Search for the cell housing the specified text and yield its [x, y] center coordinate. 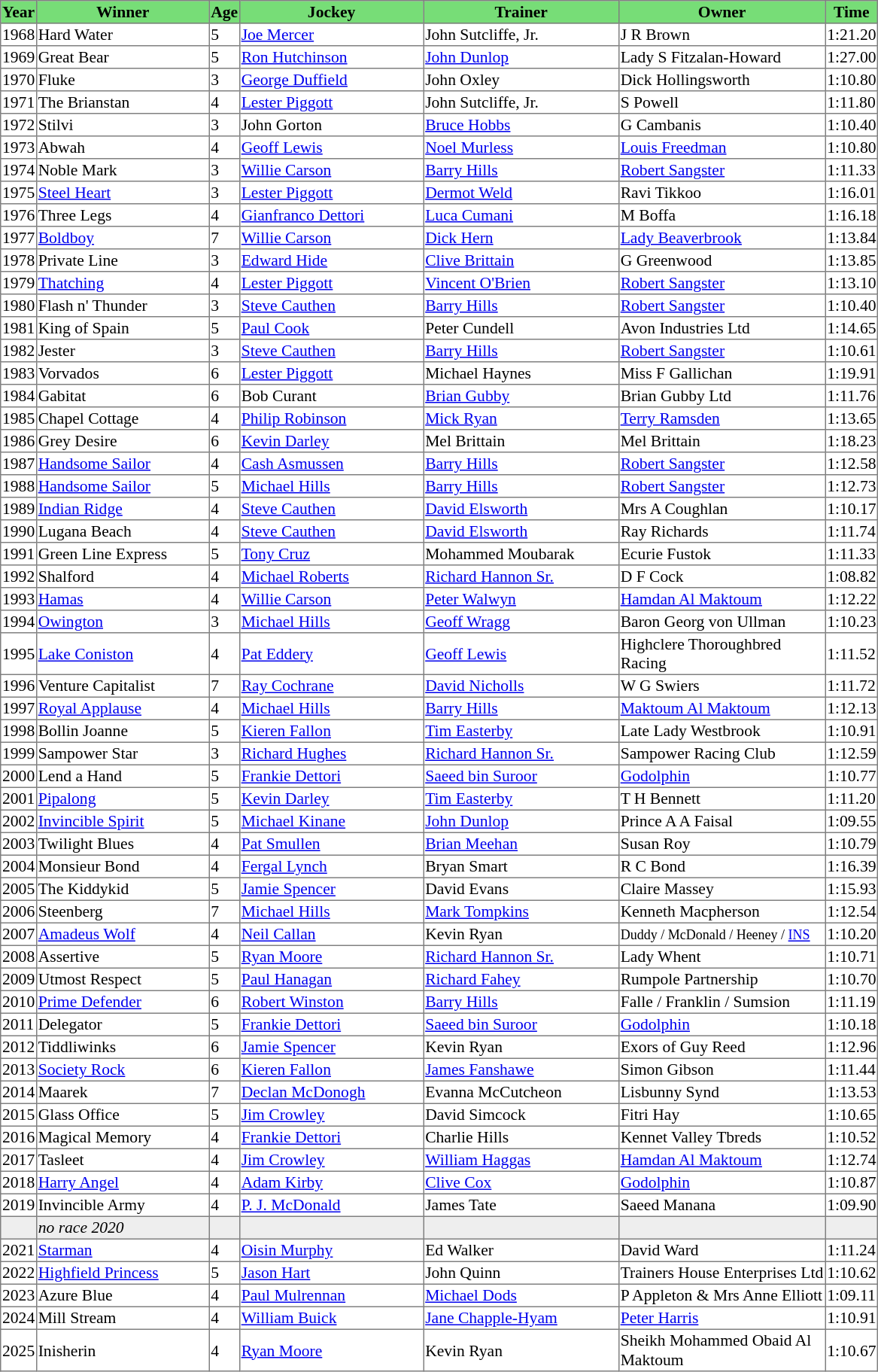
1:27.00 [852, 57]
1:09.55 [852, 821]
2014 [19, 1092]
Mohammed Moubarak [521, 554]
Lake Coniston [123, 654]
Invincible Spirit [123, 821]
Lady Whent [722, 957]
1:14.65 [852, 328]
Tony Cruz [331, 554]
Sampower Racing Club [722, 753]
1981 [19, 328]
1:10.65 [852, 1115]
Baron Georg von Ullman [722, 622]
Harry Angel [123, 1182]
Saeed Manana [722, 1205]
M Boffa [722, 215]
Dick Hollingsworth [722, 80]
Paul Mulrennan [331, 1295]
Private Line [123, 260]
1989 [19, 509]
David Simcock [521, 1115]
Richard Hughes [331, 753]
2022 [19, 1273]
1:11.74 [852, 531]
Noel Murless [521, 148]
1:13.84 [852, 238]
Late Lady Westbrook [722, 731]
Jockey [331, 12]
1:10.23 [852, 622]
1:21.20 [852, 35]
Claire Massey [722, 889]
Hamas [123, 599]
David Evans [521, 889]
Rumpole Partnership [722, 979]
Gianfranco Dettori [331, 215]
1:13.10 [852, 283]
Duddy / McDonald / Heeney / INS [722, 934]
P Appleton & Mrs Anne Elliott [722, 1295]
Ed Walker [521, 1250]
Highfield Princess [123, 1273]
G Cambanis [722, 125]
1:10.52 [852, 1137]
Jester [123, 351]
2007 [19, 934]
Clive Cox [521, 1182]
1:10.17 [852, 509]
Clive Brittain [521, 260]
Pat Eddery [331, 654]
1:12.54 [852, 911]
Prime Defender [123, 1002]
Pipalong [123, 799]
David Nicholls [521, 686]
1992 [19, 576]
The Kiddykid [123, 889]
Noble Mark [123, 170]
1:10.20 [852, 934]
T H Bennett [722, 799]
Dick Hern [521, 238]
Ron Hutchinson [331, 57]
1:11.72 [852, 686]
Miss F Gallichan [722, 373]
Glass Office [123, 1115]
James Tate [521, 1205]
Gabitat [123, 396]
John Oxley [521, 80]
Mark Tompkins [521, 911]
Chapel Cottage [123, 418]
2016 [19, 1137]
Geoff Wragg [521, 622]
Charlie Hills [521, 1137]
Utmost Respect [123, 979]
1972 [19, 125]
2025 [19, 1350]
Boldboy [123, 238]
Falle / Franklin / Sumsion [722, 1002]
Jane Chapple-Hyam [521, 1318]
Indian Ridge [123, 509]
2008 [19, 957]
Flash n' Thunder [123, 306]
2005 [19, 889]
Robert Winston [331, 1002]
1:12.74 [852, 1160]
P. J. McDonald [331, 1205]
Brian Meehan [521, 844]
2006 [19, 911]
2019 [19, 1205]
Oisin Murphy [331, 1250]
2017 [19, 1160]
2023 [19, 1295]
1998 [19, 731]
no race 2020 [123, 1227]
Monsieur Bond [123, 866]
Avon Industries Ltd [722, 328]
1:10.77 [852, 776]
1984 [19, 396]
Paul Cook [331, 328]
Fergal Lynch [331, 866]
1:19.91 [852, 373]
Richard Fahey [521, 979]
1974 [19, 170]
Royal Applause [123, 708]
Mill Stream [123, 1318]
1:08.82 [852, 576]
Maarek [123, 1092]
1:18.23 [852, 441]
David Ward [722, 1250]
Trainer [521, 12]
1:10.70 [852, 979]
1:11.20 [852, 799]
1:09.90 [852, 1205]
Bob Curant [331, 396]
Steenberg [123, 911]
J R Brown [722, 35]
1:16.01 [852, 193]
George Duffield [331, 80]
Starman [123, 1250]
Declan McDonogh [331, 1092]
Peter Cundell [521, 328]
Kennet Valley Tbreds [722, 1137]
Tasleet [123, 1160]
1:10.18 [852, 1024]
Sheikh Mohammed Obaid Al Maktoum [722, 1350]
1:12.96 [852, 1047]
1:11.76 [852, 396]
2013 [19, 1069]
Maktoum Al Maktoum [722, 708]
1:11.80 [852, 102]
1979 [19, 283]
1988 [19, 486]
Highclere Thoroughbred Racing [722, 654]
S Powell [722, 102]
2001 [19, 799]
Luca Cumani [521, 215]
Adam Kirby [331, 1182]
Ray Richards [722, 531]
1:11.44 [852, 1069]
Lugana Beach [123, 531]
Steel Heart [123, 193]
Inisherin [123, 1350]
The Brianstan [123, 102]
1969 [19, 57]
Terry Ramsden [722, 418]
Brian Gubby [521, 396]
1:12.22 [852, 599]
Society Rock [123, 1069]
1991 [19, 554]
1:10.61 [852, 351]
Lisbunny Synd [722, 1092]
Brian Gubby Ltd [722, 396]
1:16.39 [852, 866]
2003 [19, 844]
1977 [19, 238]
1999 [19, 753]
1:11.52 [852, 654]
Prince A A Faisal [722, 821]
1:12.58 [852, 464]
William Buick [331, 1318]
Grey Desire [123, 441]
2002 [19, 821]
Ravi Tikkoo [722, 193]
Great Bear [123, 57]
2000 [19, 776]
1996 [19, 686]
1976 [19, 215]
Exors of Guy Reed [722, 1047]
Susan Roy [722, 844]
Mrs A Coughlan [722, 509]
James Fanshawe [521, 1069]
1987 [19, 464]
1980 [19, 306]
Twilight Blues [123, 844]
1994 [19, 622]
Peter Harris [722, 1318]
1:10.71 [852, 957]
1993 [19, 599]
Mick Ryan [521, 418]
Kenneth Macpherson [722, 911]
Bryan Smart [521, 866]
Amadeus Wolf [123, 934]
1:13.53 [852, 1092]
Neil Callan [331, 934]
Azure Blue [123, 1295]
Time [852, 12]
Michael Dods [521, 1295]
1997 [19, 708]
2021 [19, 1250]
Michael Kinane [331, 821]
Bollin Joanne [123, 731]
Lady Beaverbrook [722, 238]
Invincible Army [123, 1205]
1982 [19, 351]
King of Spain [123, 328]
Pat Smullen [331, 844]
Owner [722, 12]
1:09.11 [852, 1295]
1:11.19 [852, 1002]
2010 [19, 1002]
2015 [19, 1115]
Edward Hide [331, 260]
1986 [19, 441]
Michael Haynes [521, 373]
2018 [19, 1182]
R C Bond [722, 866]
John Gorton [331, 125]
Venture Capitalist [123, 686]
William Haggas [521, 1160]
Hard Water [123, 35]
Ecurie Fustok [722, 554]
1:10.62 [852, 1273]
Stilvi [123, 125]
Lend a Hand [123, 776]
1990 [19, 531]
1968 [19, 35]
1970 [19, 80]
Delegator [123, 1024]
Lady S Fitzalan-Howard [722, 57]
Cash Asmussen [331, 464]
Shalford [123, 576]
Fluke [123, 80]
Ray Cochrane [331, 686]
Trainers House Enterprises Ltd [722, 1273]
1995 [19, 654]
1:15.93 [852, 889]
Louis Freedman [722, 148]
Year [19, 12]
1:12.59 [852, 753]
Magical Memory [123, 1137]
Winner [123, 12]
G Greenwood [722, 260]
1:10.79 [852, 844]
1:11.24 [852, 1250]
1:16.18 [852, 215]
1:10.67 [852, 1350]
Three Legs [123, 215]
W G Swiers [722, 686]
Michael Roberts [331, 576]
2012 [19, 1047]
Evanna McCutcheon [521, 1092]
1:13.65 [852, 418]
1:10.87 [852, 1182]
Assertive [123, 957]
Vincent O'Brien [521, 283]
John Quinn [521, 1273]
Joe Mercer [331, 35]
Philip Robinson [331, 418]
Abwah [123, 148]
D F Cock [722, 576]
1971 [19, 102]
Vorvados [123, 373]
1:12.13 [852, 708]
1985 [19, 418]
Simon Gibson [722, 1069]
1973 [19, 148]
Tiddliwinks [123, 1047]
Jason Hart [331, 1273]
2024 [19, 1318]
1:12.73 [852, 486]
Owington [123, 622]
Fitri Hay [722, 1115]
Green Line Express [123, 554]
Dermot Weld [521, 193]
Sampower Star [123, 753]
Peter Walwyn [521, 599]
1978 [19, 260]
1983 [19, 373]
1975 [19, 193]
2009 [19, 979]
2011 [19, 1024]
Paul Hanagan [331, 979]
Bruce Hobbs [521, 125]
2004 [19, 866]
1:13.85 [852, 260]
Thatching [123, 283]
Age [224, 12]
